Output the [x, y] coordinate of the center of the cell containing the given text.  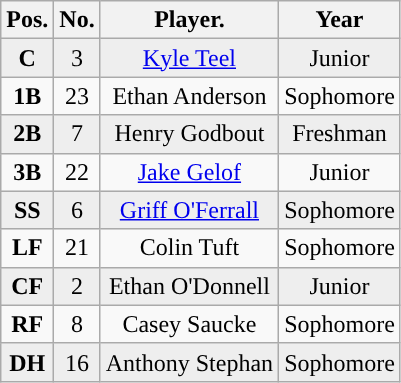
8 [77, 324]
3B [28, 172]
Griff O'Ferrall [189, 210]
Ethan Anderson [189, 96]
23 [77, 96]
2 [77, 286]
Year [340, 20]
22 [77, 172]
6 [77, 210]
DH [28, 362]
Anthony Stephan [189, 362]
SS [28, 210]
LF [28, 248]
Pos. [28, 20]
Jake Gelof [189, 172]
Freshman [340, 134]
No. [77, 20]
16 [77, 362]
1B [28, 96]
Ethan O'Donnell [189, 286]
RF [28, 324]
3 [77, 58]
Henry Godbout [189, 134]
2B [28, 134]
Player. [189, 20]
Kyle Teel [189, 58]
21 [77, 248]
Casey Saucke [189, 324]
7 [77, 134]
Colin Tuft [189, 248]
C [28, 58]
CF [28, 286]
